Return the [x, y] coordinate for the center point of the cell that contains the specified text.  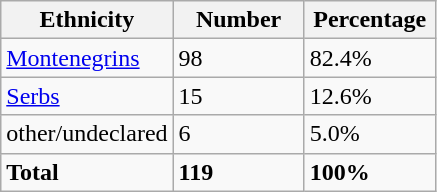
119 [238, 172]
Total [87, 172]
Serbs [87, 96]
82.4% [370, 58]
12.6% [370, 96]
other/undeclared [87, 134]
Percentage [370, 20]
100% [370, 172]
Ethnicity [87, 20]
Number [238, 20]
15 [238, 96]
5.0% [370, 134]
6 [238, 134]
Montenegrins [87, 58]
98 [238, 58]
